Scan for the cell matching the given text and deliver its (x, y) coordinate at center. 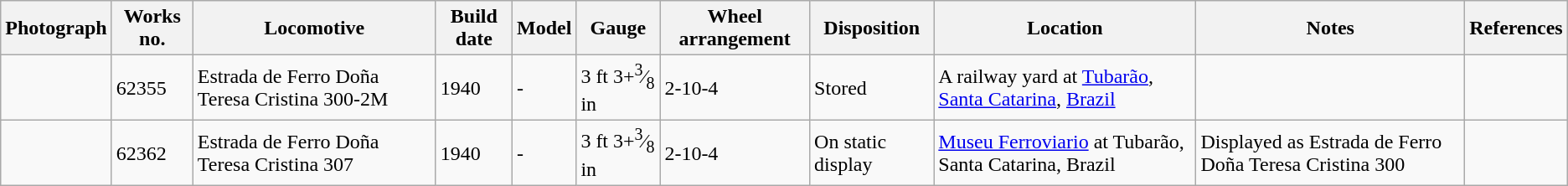
Displayed as Estrada de Ferro Doña Teresa Cristina 300 (1330, 153)
Museu Ferroviario at Tubarão, Santa Catarina, Brazil (1065, 153)
62355 (152, 88)
Wheel arrangement (735, 28)
Gauge (618, 28)
Works no. (152, 28)
Estrada de Ferro Doña Teresa Cristina 300-2M (314, 88)
Notes (1330, 28)
References (1516, 28)
Build date (474, 28)
Model (544, 28)
Locomotive (314, 28)
Location (1065, 28)
Photograph (56, 28)
Estrada de Ferro Doña Teresa Cristina 307 (314, 153)
Stored (872, 88)
A railway yard at Tubarão, Santa Catarina, Brazil (1065, 88)
62362 (152, 153)
On static display (872, 153)
Disposition (872, 28)
